Detect which cell encompasses the target text, then output its [X, Y] center coordinate. 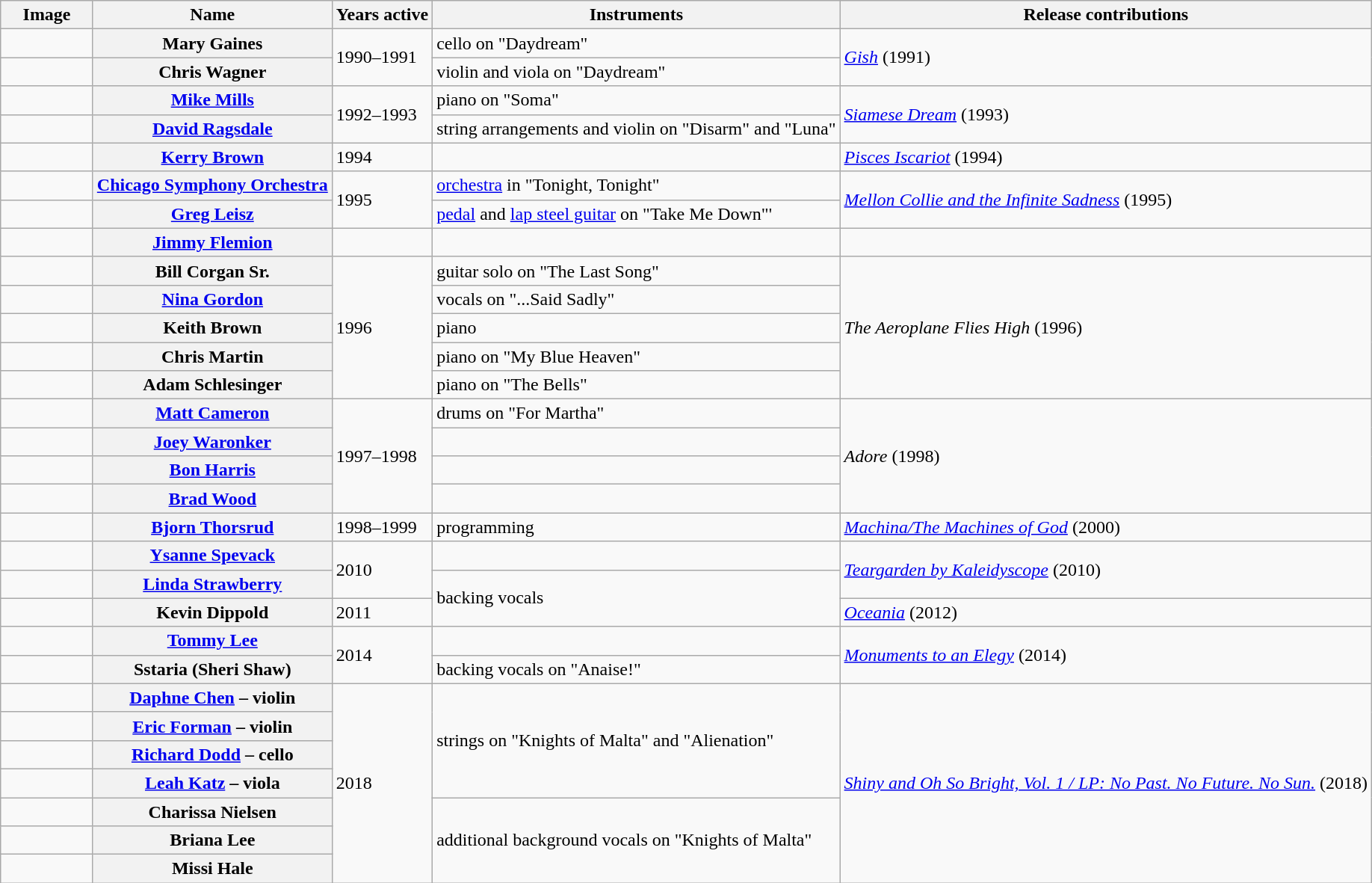
Briana Lee [212, 840]
Joey Waronker [212, 442]
2014 [382, 655]
Adam Schlesinger [212, 385]
programming [637, 527]
Kerry Brown [212, 157]
string arrangements and violin on "Disarm" and "Luna" [637, 129]
1994 [382, 157]
guitar solo on "The Last Song" [637, 271]
1997–1998 [382, 456]
backing vocals [637, 598]
David Ragsdale [212, 129]
piano [637, 327]
piano on "My Blue Heaven" [637, 357]
Sstaria (Sheri Shaw) [212, 669]
backing vocals on "Anaise!" [637, 669]
orchestra in "Tonight, Tonight" [637, 185]
Adore (1998) [1106, 456]
cello on "Daydream" [637, 43]
Chris Martin [212, 357]
Matt Cameron [212, 413]
Keith Brown [212, 327]
Pisces Iscariot (1994) [1106, 157]
Leah Katz – viola [212, 783]
1995 [382, 200]
Chicago Symphony Orchestra [212, 185]
Kevin Dippold [212, 612]
Image [47, 15]
Shiny and Oh So Bright, Vol. 1 / LP: No Past. No Future. No Sun. (2018) [1106, 783]
Years active [382, 15]
2018 [382, 783]
Tommy Lee [212, 641]
pedal and lap steel guitar on "Take Me Down"' [637, 214]
Bon Harris [212, 470]
Brad Wood [212, 499]
Mike Mills [212, 100]
Ysanne Spevack [212, 556]
additional background vocals on "Knights of Malta" [637, 840]
Bjorn Thorsrud [212, 527]
Bill Corgan Sr. [212, 271]
violin and viola on "Daydream" [637, 72]
vocals on "...Said Sadly" [637, 299]
The Aeroplane Flies High (1996) [1106, 327]
Siamese Dream (1993) [1106, 114]
1990–1991 [382, 58]
drums on "For Martha" [637, 413]
Daphne Chen – violin [212, 698]
Linda Strawberry [212, 584]
Mary Gaines [212, 43]
Gish (1991) [1106, 58]
Richard Dodd – cello [212, 754]
Release contributions [1106, 15]
Oceania (2012) [1106, 612]
Machina/The Machines of God (2000) [1106, 527]
Instruments [637, 15]
1992–1993 [382, 114]
2011 [382, 612]
Chris Wagner [212, 72]
2010 [382, 570]
Teargarden by Kaleidyscope (2010) [1106, 570]
Missi Hale [212, 869]
piano on "The Bells" [637, 385]
1998–1999 [382, 527]
Jimmy Flemion [212, 242]
Nina Gordon [212, 299]
piano on "Soma" [637, 100]
1996 [382, 327]
Mellon Collie and the Infinite Sadness (1995) [1106, 200]
strings on "Knights of Malta" and "Alienation" [637, 740]
Monuments to an Elegy (2014) [1106, 655]
Eric Forman – violin [212, 726]
Name [212, 15]
Greg Leisz [212, 214]
Charissa Nielsen [212, 811]
